Search for the cell housing the specified text and yield its [x, y] center coordinate. 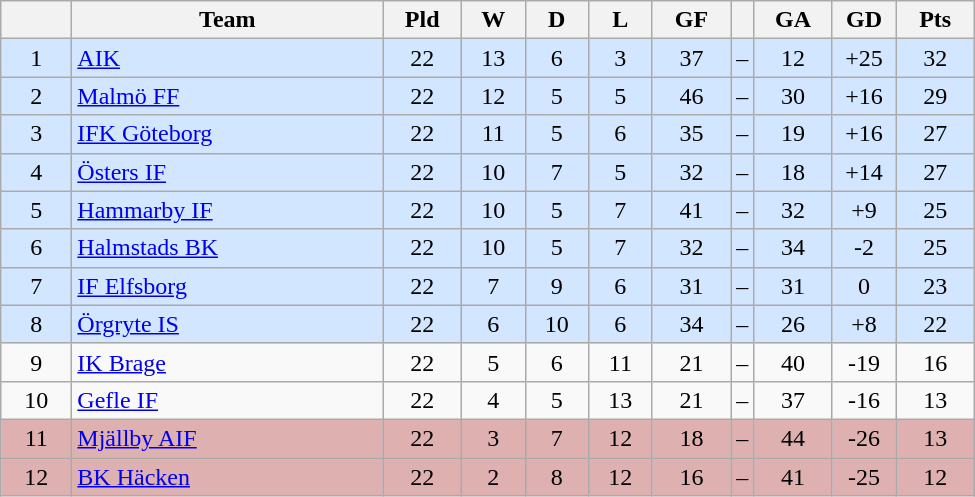
+8 [864, 324]
1 [36, 58]
Mjällby AIF [228, 438]
BK Häcken [228, 477]
Östers IF [228, 172]
+9 [864, 210]
AIK [228, 58]
Gefle IF [228, 400]
Pld [422, 20]
+14 [864, 172]
-25 [864, 477]
Team [228, 20]
29 [936, 96]
GF [692, 20]
Örgryte IS [228, 324]
Halmstads BK [228, 248]
46 [692, 96]
IK Brage [228, 362]
GD [864, 20]
44 [794, 438]
-19 [864, 362]
0 [864, 286]
L [621, 20]
GA [794, 20]
30 [794, 96]
IF Elfsborg [228, 286]
D [557, 20]
26 [794, 324]
-2 [864, 248]
23 [936, 286]
Pts [936, 20]
W [493, 20]
19 [794, 134]
+25 [864, 58]
Hammarby IF [228, 210]
-16 [864, 400]
35 [692, 134]
IFK Göteborg [228, 134]
Malmö FF [228, 96]
40 [794, 362]
-26 [864, 438]
